Return [x, y] of the center of cell containing provided text 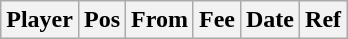
Player [40, 20]
Pos [102, 20]
From [160, 20]
Date [270, 20]
Ref [324, 20]
Fee [216, 20]
